Output the (x, y) coordinate of the center of the cell containing the given text.  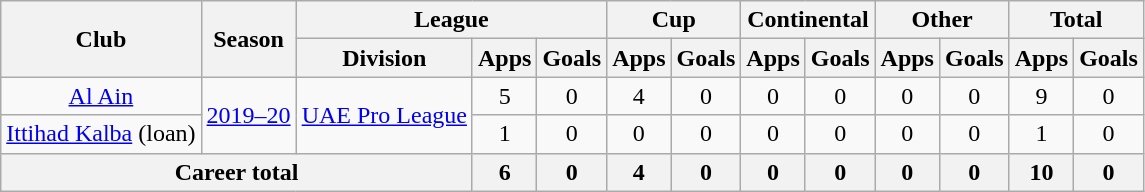
5 (504, 96)
Continental (808, 20)
Career total (237, 172)
Other (942, 20)
League (452, 20)
Total (1076, 20)
9 (1041, 96)
6 (504, 172)
10 (1041, 172)
Cup (674, 20)
UAE Pro League (384, 115)
Al Ain (101, 96)
Ittihad Kalba (loan) (101, 134)
Club (101, 39)
Division (384, 58)
2019–20 (248, 115)
Season (248, 39)
